Pinpoint the cell where the given text exists, returning its [x, y] midpoint coordinate. 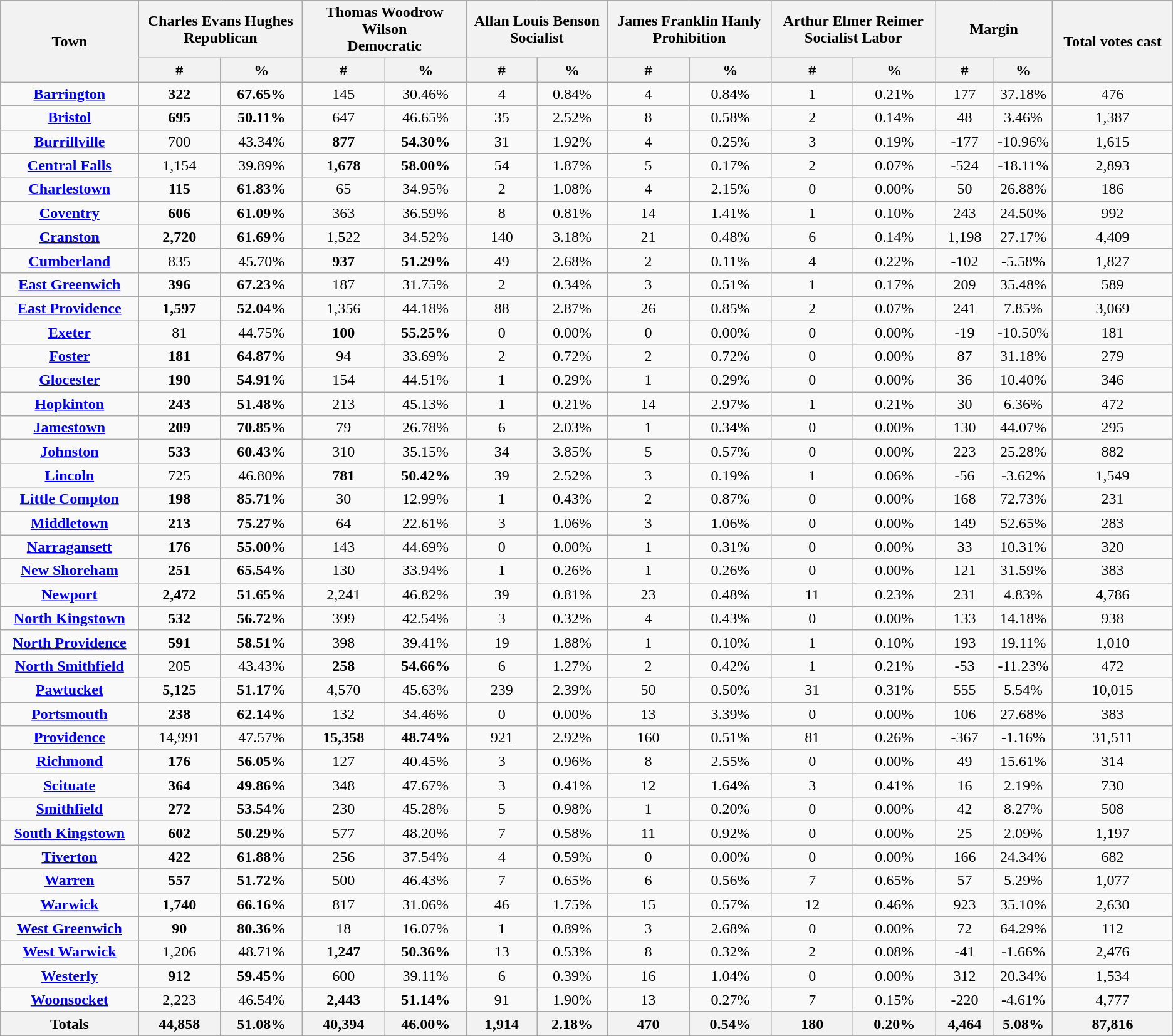
45.28% [426, 809]
Warren [70, 881]
4,409 [1113, 237]
34.46% [426, 713]
Portsmouth [70, 713]
Smithfield [70, 809]
1,198 [965, 237]
1,597 [179, 308]
Little Compton [70, 499]
Thomas Woodrow WilsonDemocratic [385, 29]
56.72% [262, 618]
5.29% [1023, 881]
591 [179, 642]
62.14% [262, 713]
Totals [70, 1023]
Arthur Elmer ReimerSocialist Labor [853, 29]
Charles Evans HughesRepublican [221, 29]
0.85% [731, 308]
322 [179, 94]
Narragansett [70, 547]
43.34% [262, 142]
46.82% [426, 594]
346 [1113, 380]
South Kingstown [70, 833]
5.54% [1023, 690]
121 [965, 571]
3.18% [572, 237]
310 [343, 452]
Margin [994, 29]
Foster [70, 356]
34.52% [426, 237]
470 [648, 1023]
1,077 [1113, 881]
2.09% [1023, 833]
35.15% [426, 452]
256 [343, 857]
39.11% [426, 976]
923 [965, 904]
35.48% [1023, 284]
-1.66% [1023, 952]
61.69% [262, 237]
4.83% [1023, 594]
166 [965, 857]
50.11% [262, 118]
55.00% [262, 547]
198 [179, 499]
64.29% [1023, 928]
133 [965, 618]
46.00% [426, 1023]
31.06% [426, 904]
187 [343, 284]
West Greenwich [70, 928]
34 [502, 452]
85.71% [262, 499]
39.89% [262, 165]
15 [648, 904]
50.36% [426, 952]
Charlestown [70, 189]
533 [179, 452]
1,356 [343, 308]
64.87% [262, 356]
24.34% [1023, 857]
67.23% [262, 284]
51.65% [262, 594]
36 [965, 380]
Westerly [70, 976]
695 [179, 118]
0.92% [731, 833]
0.25% [731, 142]
422 [179, 857]
1,206 [179, 952]
2.55% [731, 762]
398 [343, 642]
24.50% [1023, 213]
Scituate [70, 785]
190 [179, 380]
1.08% [572, 189]
230 [343, 809]
23 [648, 594]
50.29% [262, 833]
647 [343, 118]
730 [1113, 785]
8.27% [1023, 809]
67.65% [262, 94]
59.45% [262, 976]
241 [965, 308]
0.50% [731, 690]
33.69% [426, 356]
600 [343, 976]
61.83% [262, 189]
283 [1113, 523]
127 [343, 762]
4,570 [343, 690]
26 [648, 308]
-102 [965, 261]
238 [179, 713]
10.40% [1023, 380]
3.46% [1023, 118]
54.91% [262, 380]
1,914 [502, 1023]
-4.61% [1023, 1000]
57 [965, 881]
363 [343, 213]
4,464 [965, 1023]
Barrington [70, 94]
781 [343, 475]
1,522 [343, 237]
877 [343, 142]
15.61% [1023, 762]
47.67% [426, 785]
602 [179, 833]
6.36% [1023, 404]
27.17% [1023, 237]
Burrillville [70, 142]
193 [965, 642]
1,534 [1113, 976]
-18.11% [1023, 165]
20.34% [1023, 976]
223 [965, 452]
106 [965, 713]
37.54% [426, 857]
258 [343, 666]
132 [343, 713]
2.39% [572, 690]
1.27% [572, 666]
320 [1113, 547]
East Providence [70, 308]
88 [502, 308]
0.08% [895, 952]
Jamestown [70, 428]
168 [965, 499]
2,443 [343, 1000]
0.23% [895, 594]
Exeter [70, 333]
39.41% [426, 642]
1.04% [731, 976]
-177 [965, 142]
North Smithfield [70, 666]
312 [965, 976]
2.18% [572, 1023]
314 [1113, 762]
1,154 [179, 165]
1.75% [572, 904]
239 [502, 690]
16.07% [426, 928]
51.72% [262, 881]
51.08% [262, 1023]
399 [343, 618]
2.19% [1023, 785]
589 [1113, 284]
-10.50% [1023, 333]
938 [1113, 618]
66.16% [262, 904]
0.87% [731, 499]
34.95% [426, 189]
160 [648, 738]
1,615 [1113, 142]
70.85% [262, 428]
2,223 [179, 1000]
64 [343, 523]
35.10% [1023, 904]
2,241 [343, 594]
0.56% [731, 881]
52.04% [262, 308]
56.05% [262, 762]
1,197 [1113, 833]
1,010 [1113, 642]
49.86% [262, 785]
577 [343, 833]
2.92% [572, 738]
0.22% [895, 261]
-41 [965, 952]
18 [343, 928]
60.43% [262, 452]
3.39% [731, 713]
0.46% [895, 904]
36.59% [426, 213]
1,247 [343, 952]
53.54% [262, 809]
2,630 [1113, 904]
-10.96% [1023, 142]
42.54% [426, 618]
1.41% [731, 213]
61.09% [262, 213]
North Kingstown [70, 618]
80.36% [262, 928]
0.98% [572, 809]
Cumberland [70, 261]
26.88% [1023, 189]
2,893 [1113, 165]
Allan Louis BensonSocialist [537, 29]
54.66% [426, 666]
Total votes cast [1113, 41]
1,549 [1113, 475]
682 [1113, 857]
44.07% [1023, 428]
-367 [965, 738]
555 [965, 690]
251 [179, 571]
937 [343, 261]
0.11% [731, 261]
7.85% [1023, 308]
Central Falls [70, 165]
154 [343, 380]
2.03% [572, 428]
65 [343, 189]
0.54% [731, 1023]
Woonsocket [70, 1000]
1,740 [179, 904]
Cranston [70, 237]
1,827 [1113, 261]
45.63% [426, 690]
Hopkinton [70, 404]
14.18% [1023, 618]
145 [343, 94]
East Greenwich [70, 284]
New Shoreham [70, 571]
58.51% [262, 642]
65.54% [262, 571]
44.69% [426, 547]
272 [179, 809]
348 [343, 785]
396 [179, 284]
44.75% [262, 333]
50.42% [426, 475]
2.15% [731, 189]
2.87% [572, 308]
115 [179, 189]
177 [965, 94]
72.73% [1023, 499]
48.71% [262, 952]
33 [965, 547]
700 [179, 142]
Providence [70, 738]
149 [965, 523]
87 [965, 356]
1,387 [1113, 118]
25 [965, 833]
Glocester [70, 380]
42 [965, 809]
-5.58% [1023, 261]
1.88% [572, 642]
51.29% [426, 261]
0.39% [572, 976]
606 [179, 213]
476 [1113, 94]
51.48% [262, 404]
-19 [965, 333]
-3.62% [1023, 475]
100 [343, 333]
54 [502, 165]
Tiverton [70, 857]
140 [502, 237]
47.57% [262, 738]
40.45% [426, 762]
279 [1113, 356]
25.28% [1023, 452]
-56 [965, 475]
35 [502, 118]
-524 [965, 165]
0.53% [572, 952]
51.14% [426, 1000]
44,858 [179, 1023]
1.64% [731, 785]
52.65% [1023, 523]
46.54% [262, 1000]
48 [965, 118]
48.74% [426, 738]
51.17% [262, 690]
0.96% [572, 762]
1.87% [572, 165]
817 [343, 904]
22.61% [426, 523]
1.90% [572, 1000]
87,816 [1113, 1023]
364 [179, 785]
33.94% [426, 571]
921 [502, 738]
21 [648, 237]
-1.16% [1023, 738]
48.20% [426, 833]
3.85% [572, 452]
992 [1113, 213]
45.70% [262, 261]
1,678 [343, 165]
-11.23% [1023, 666]
0.42% [731, 666]
2,476 [1113, 952]
45.13% [426, 404]
55.25% [426, 333]
143 [343, 547]
Richmond [70, 762]
46.43% [426, 881]
882 [1113, 452]
4,777 [1113, 1000]
2,720 [179, 237]
15,358 [343, 738]
3,069 [1113, 308]
-220 [965, 1000]
532 [179, 618]
94 [343, 356]
1.92% [572, 142]
West Warwick [70, 952]
14,991 [179, 738]
91 [502, 1000]
Johnston [70, 452]
27.68% [1023, 713]
0.06% [895, 475]
10.31% [1023, 547]
5,125 [179, 690]
31.75% [426, 284]
75.27% [262, 523]
5.08% [1023, 1023]
4,786 [1113, 594]
North Providence [70, 642]
58.00% [426, 165]
186 [1113, 189]
Coventry [70, 213]
72 [965, 928]
0.59% [572, 857]
2.97% [731, 404]
500 [343, 881]
26.78% [426, 428]
Warwick [70, 904]
46.80% [262, 475]
508 [1113, 809]
30.46% [426, 94]
912 [179, 976]
31.18% [1023, 356]
43.43% [262, 666]
0.15% [895, 1000]
0.27% [731, 1000]
12.99% [426, 499]
61.88% [262, 857]
180 [812, 1023]
0.89% [572, 928]
Lincoln [70, 475]
Middletown [70, 523]
725 [179, 475]
10,015 [1113, 690]
19 [502, 642]
Town [70, 41]
557 [179, 881]
-53 [965, 666]
46 [502, 904]
205 [179, 666]
James Franklin HanlyProhibition [689, 29]
Pawtucket [70, 690]
31.59% [1023, 571]
44.51% [426, 380]
Newport [70, 594]
37.18% [1023, 94]
19.11% [1023, 642]
112 [1113, 928]
835 [179, 261]
54.30% [426, 142]
Bristol [70, 118]
90 [179, 928]
40,394 [343, 1023]
46.65% [426, 118]
44.18% [426, 308]
2,472 [179, 594]
31,511 [1113, 738]
79 [343, 428]
295 [1113, 428]
